Provide the [x, y] coordinate of the cell's center where the given text is located.  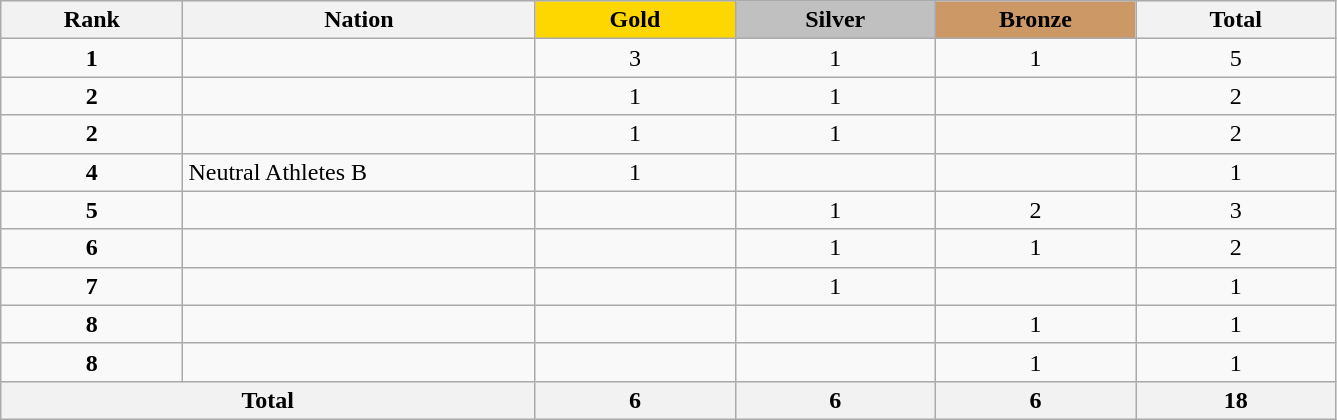
4 [92, 172]
7 [92, 286]
Silver [835, 20]
Bronze [1035, 20]
18 [1236, 400]
Gold [635, 20]
Nation [359, 20]
Rank [92, 20]
Neutral Athletes B [359, 172]
